Locate the cell with the specified text and output its [X, Y] center coordinate. 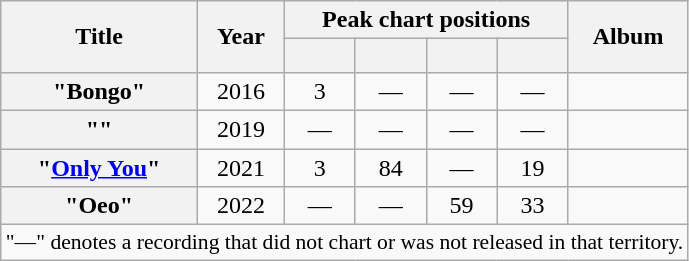
"Oeo" [100, 206]
19 [532, 168]
Year [240, 37]
Album [628, 37]
"" [100, 130]
Peak chart positions [426, 20]
2016 [240, 91]
"Only You" [100, 168]
"Bongo" [100, 91]
"—" denotes a recording that did not chart or was not released in that territory. [345, 243]
2021 [240, 168]
84 [390, 168]
Title [100, 37]
33 [532, 206]
2022 [240, 206]
2019 [240, 130]
59 [462, 206]
